Search for the cell housing the specified text and yield its (X, Y) center coordinate. 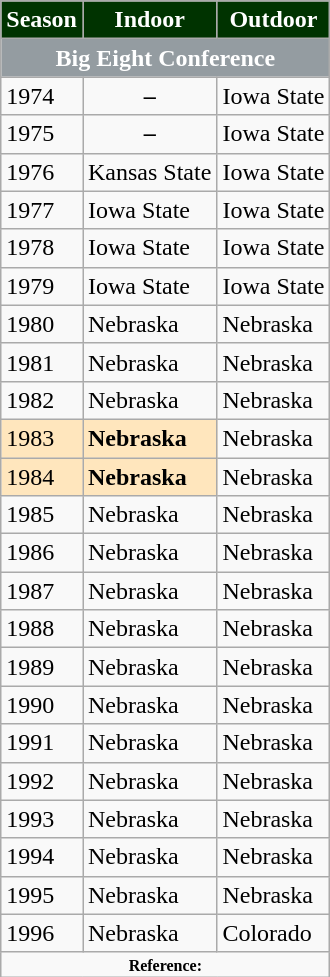
Outdoor (274, 20)
Kansas State (149, 172)
1988 (42, 629)
1996 (42, 933)
1974 (42, 96)
1978 (42, 248)
1981 (42, 362)
1979 (42, 286)
Colorado (274, 933)
1995 (42, 895)
Big Eight Conference (166, 58)
1986 (42, 553)
1975 (42, 134)
1982 (42, 400)
Season (42, 20)
1994 (42, 857)
1976 (42, 172)
1991 (42, 743)
1989 (42, 667)
1993 (42, 819)
Indoor (149, 20)
1984 (42, 477)
1977 (42, 210)
1990 (42, 705)
1985 (42, 515)
1992 (42, 781)
1980 (42, 324)
1987 (42, 591)
1983 (42, 438)
Reference: (166, 964)
